Return the [x, y] coordinate for the center point of the cell that contains the specified text.  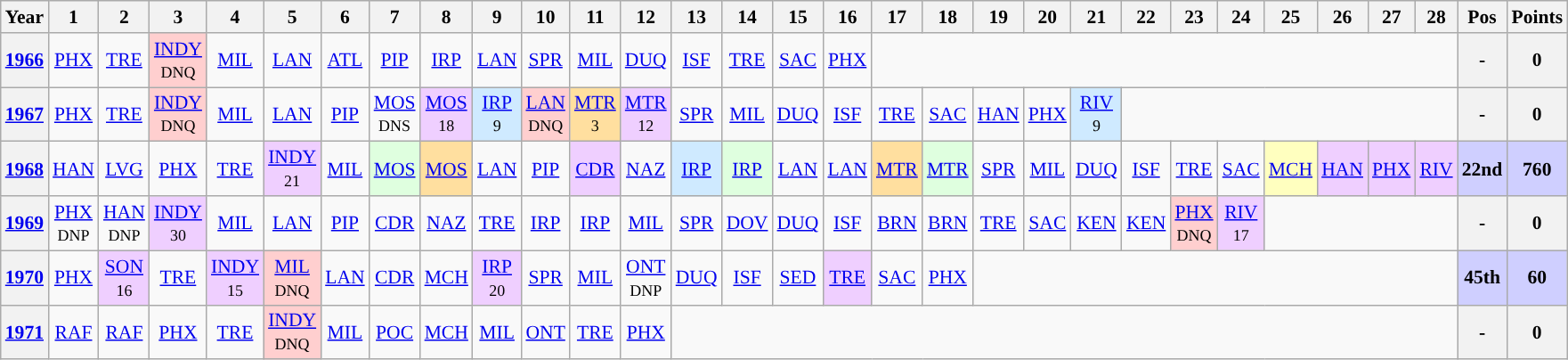
IRP20 [497, 278]
2 [125, 17]
21 [1097, 17]
RIV17 [1241, 223]
RIV9 [1097, 114]
MILDNQ [292, 278]
1967 [25, 114]
1970 [25, 278]
3 [178, 17]
760 [1537, 169]
7 [395, 17]
1971 [25, 331]
11 [595, 17]
PHXDNP [73, 223]
16 [847, 17]
20 [1047, 17]
45th [1483, 278]
Pos [1483, 17]
5 [292, 17]
23 [1193, 17]
MOSDNS [395, 114]
24 [1241, 17]
19 [999, 17]
ONT [545, 331]
RIV [1435, 169]
18 [947, 17]
27 [1391, 17]
ATL [345, 61]
Points [1537, 17]
1968 [25, 169]
60 [1537, 278]
MTR12 [646, 114]
10 [545, 17]
6 [345, 17]
POC [395, 331]
13 [696, 17]
25 [1291, 17]
22 [1146, 17]
8 [447, 17]
LANDNQ [545, 114]
INDY15 [235, 278]
SED [798, 278]
DOV [748, 223]
Year [25, 17]
1966 [25, 61]
1969 [25, 223]
MTR3 [595, 114]
IRP9 [497, 114]
26 [1343, 17]
INDY30 [178, 223]
9 [497, 17]
14 [748, 17]
28 [1435, 17]
12 [646, 17]
ONTDNP [646, 278]
1 [73, 17]
SON16 [125, 278]
4 [235, 17]
22nd [1483, 169]
INDY21 [292, 169]
MOS18 [447, 114]
15 [798, 17]
17 [898, 17]
PHXDNQ [1193, 223]
LVG [125, 169]
HANDNP [125, 223]
